Detect which cell encompasses the target text, then output its (x, y) center coordinate. 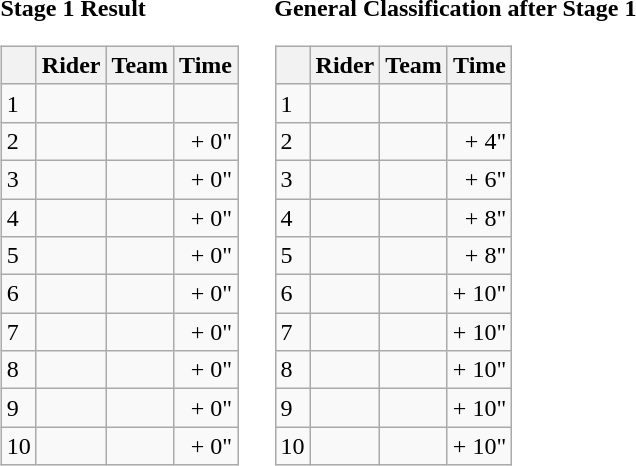
+ 6" (479, 179)
+ 4" (479, 141)
